Scan for the cell matching the given text and deliver its [X, Y] coordinate at center. 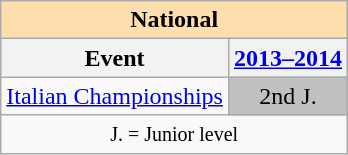
Event [115, 58]
2013–2014 [288, 58]
J. = Junior level [174, 134]
National [174, 20]
Italian Championships [115, 96]
2nd J. [288, 96]
